Detect which cell encompasses the target text, then output its (X, Y) center coordinate. 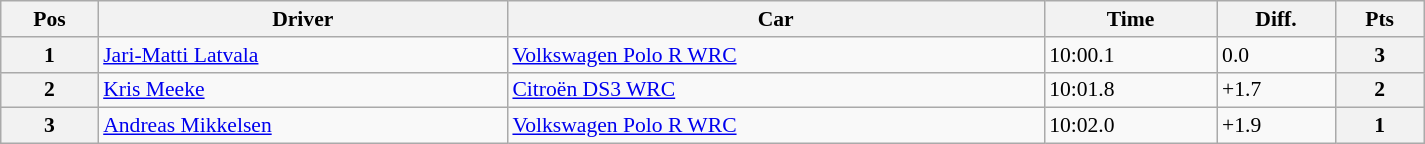
Pos (50, 19)
Car (776, 19)
Citroën DS3 WRC (776, 90)
Pts (1380, 19)
Time (1130, 19)
10:02.0 (1130, 126)
+1.7 (1276, 90)
Diff. (1276, 19)
Jari-Matti Latvala (302, 55)
0.0 (1276, 55)
10:00.1 (1130, 55)
Driver (302, 19)
Kris Meeke (302, 90)
10:01.8 (1130, 90)
+1.9 (1276, 126)
Andreas Mikkelsen (302, 126)
